Detect which cell encompasses the target text, then output its [x, y] center coordinate. 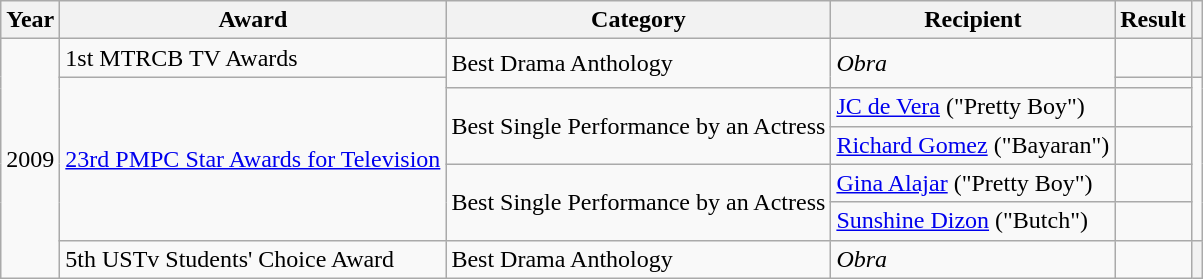
Richard Gomez ("Bayaran") [973, 145]
Year [30, 20]
1st MTRCB TV Awards [253, 58]
Sunshine Dizon ("Butch") [973, 221]
23rd PMPC Star Awards for Television [253, 158]
Gina Alajar ("Pretty Boy") [973, 183]
JC de Vera ("Pretty Boy") [973, 107]
Award [253, 20]
Recipient [973, 20]
Result [1153, 20]
2009 [30, 158]
Category [638, 20]
5th USTv Students' Choice Award [253, 259]
